From the cell containing the given text, extract its center point as (x, y) coordinate. 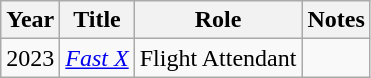
Title (97, 20)
Role (218, 20)
Notes (336, 20)
Flight Attendant (218, 58)
Fast X (97, 58)
2023 (30, 58)
Year (30, 20)
